Identify which cell holds the provided text, then report its [X, Y] central coordinate. 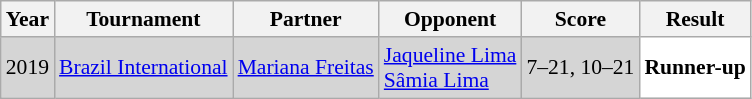
Result [694, 19]
Opponent [450, 19]
Brazil International [144, 68]
Year [28, 19]
Score [580, 19]
Runner-up [694, 68]
Partner [306, 19]
2019 [28, 68]
Jaqueline Lima Sâmia Lima [450, 68]
Mariana Freitas [306, 68]
Tournament [144, 19]
7–21, 10–21 [580, 68]
